Provide the (x, y) coordinate of the cell's center where the given text is located.  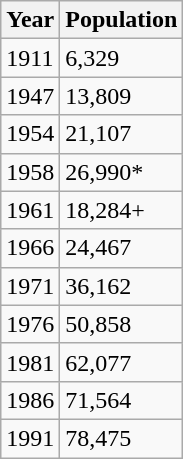
1958 (30, 172)
1947 (30, 96)
18,284+ (122, 210)
21,107 (122, 134)
1954 (30, 134)
1961 (30, 210)
62,077 (122, 362)
71,564 (122, 400)
1976 (30, 324)
Year (30, 20)
1911 (30, 58)
Population (122, 20)
1986 (30, 400)
1966 (30, 248)
13,809 (122, 96)
1981 (30, 362)
24,467 (122, 248)
1991 (30, 438)
78,475 (122, 438)
26,990* (122, 172)
1971 (30, 286)
6,329 (122, 58)
36,162 (122, 286)
50,858 (122, 324)
